Pinpoint the cell where the given text exists, returning its (x, y) midpoint coordinate. 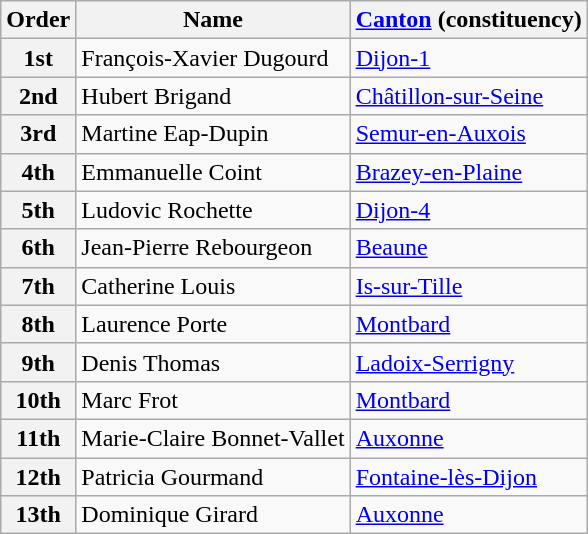
Châtillon-sur-Seine (468, 96)
13th (38, 515)
11th (38, 438)
8th (38, 324)
Brazey-en-Plaine (468, 172)
Denis Thomas (213, 362)
François-Xavier Dugourd (213, 58)
Laurence Porte (213, 324)
6th (38, 248)
Order (38, 20)
12th (38, 477)
7th (38, 286)
Dijon-4 (468, 210)
Ladoix-Serrigny (468, 362)
9th (38, 362)
Patricia Gourmand (213, 477)
Marc Frot (213, 400)
Catherine Louis (213, 286)
3rd (38, 134)
Is-sur-Tille (468, 286)
Name (213, 20)
Martine Eap-Dupin (213, 134)
10th (38, 400)
Jean-Pierre Rebourgeon (213, 248)
2nd (38, 96)
Ludovic Rochette (213, 210)
Canton (constituency) (468, 20)
Marie-Claire Bonnet-Vallet (213, 438)
Dominique Girard (213, 515)
5th (38, 210)
1st (38, 58)
Emmanuelle Coint (213, 172)
Semur-en-Auxois (468, 134)
Beaune (468, 248)
Fontaine-lès-Dijon (468, 477)
Dijon-1 (468, 58)
4th (38, 172)
Hubert Brigand (213, 96)
